Detect which cell encompasses the target text, then output its (x, y) center coordinate. 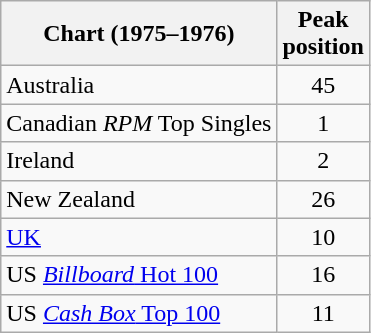
2 (323, 161)
Canadian RPM Top Singles (139, 123)
US Cash Box Top 100 (139, 313)
Ireland (139, 161)
45 (323, 85)
Australia (139, 85)
US Billboard Hot 100 (139, 275)
1 (323, 123)
Peakposition (323, 34)
16 (323, 275)
11 (323, 313)
26 (323, 199)
10 (323, 237)
UK (139, 237)
New Zealand (139, 199)
Chart (1975–1976) (139, 34)
